Return (x, y) of the center of cell containing provided text 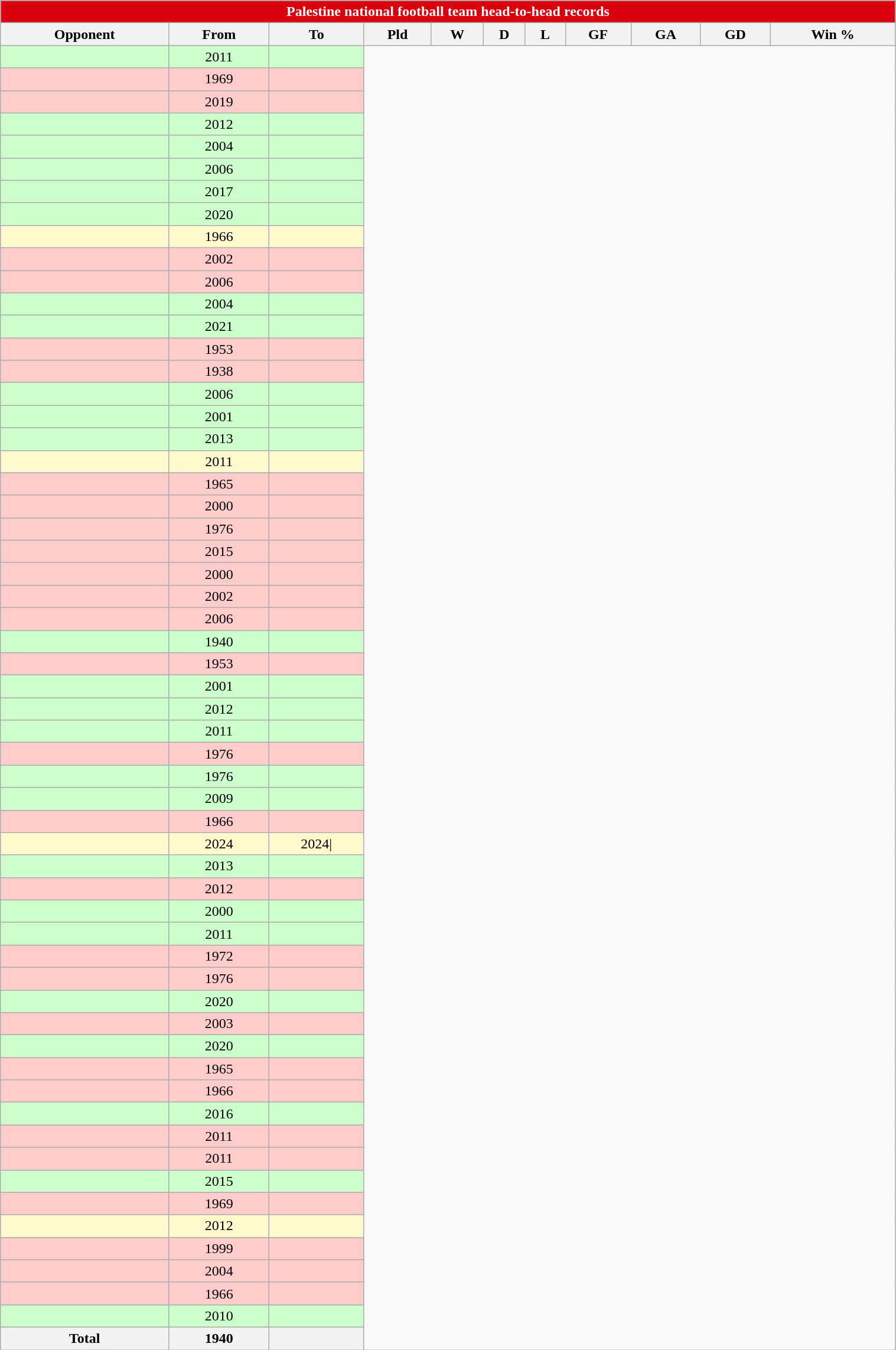
2021 (219, 327)
2009 (219, 799)
2024 (219, 844)
W (457, 34)
Total (85, 1338)
Win % (833, 34)
Palestine national football team head-to-head records (448, 12)
2016 (219, 1114)
Pld (398, 34)
2019 (219, 102)
To (317, 34)
D (504, 34)
1938 (219, 372)
1999 (219, 1248)
GA (666, 34)
GD (735, 34)
2010 (219, 1316)
2024| (317, 844)
1972 (219, 956)
2017 (219, 191)
2003 (219, 1024)
From (219, 34)
GF (598, 34)
L (545, 34)
Opponent (85, 34)
